Determine the [x, y] coordinate at the center of the cell enclosing the given text.  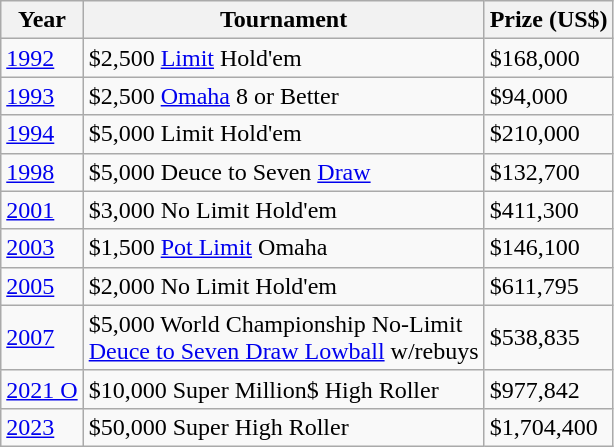
2001 [42, 210]
$132,700 [548, 172]
$538,835 [548, 338]
1993 [42, 96]
$5,000 World Championship No-LimitDeuce to Seven Draw Lowball w/rebuys [284, 338]
2005 [42, 286]
$5,000 Limit Hold'em [284, 134]
1994 [42, 134]
1998 [42, 172]
$611,795 [548, 286]
$94,000 [548, 96]
$411,300 [548, 210]
$5,000 Deuce to Seven Draw [284, 172]
2021 O [42, 389]
$210,000 [548, 134]
$1,500 Pot Limit Omaha [284, 248]
Year [42, 20]
2007 [42, 338]
$146,100 [548, 248]
$3,000 No Limit Hold'em [284, 210]
1992 [42, 58]
Tournament [284, 20]
$10,000 Super Million$ High Roller [284, 389]
$50,000 Super High Roller [284, 427]
$168,000 [548, 58]
$2,500 Limit Hold'em [284, 58]
2003 [42, 248]
$2,500 Omaha 8 or Better [284, 96]
$977,842 [548, 389]
$2,000 No Limit Hold'em [284, 286]
$1,704,400 [548, 427]
2023 [42, 427]
Prize (US$) [548, 20]
